Detect which cell encompasses the target text, then output its (X, Y) center coordinate. 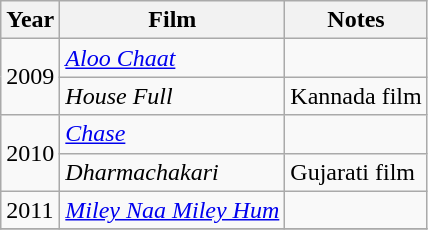
Year (30, 20)
Aloo Chaat (172, 58)
Miley Naa Miley Hum (172, 210)
Dharmachakari (172, 172)
House Full (172, 96)
Gujarati film (356, 172)
2010 (30, 153)
2011 (30, 210)
Film (172, 20)
2009 (30, 77)
Chase (172, 134)
Notes (356, 20)
Kannada film (356, 96)
